Determine the [X, Y] coordinate at the center of the cell enclosing the given text.  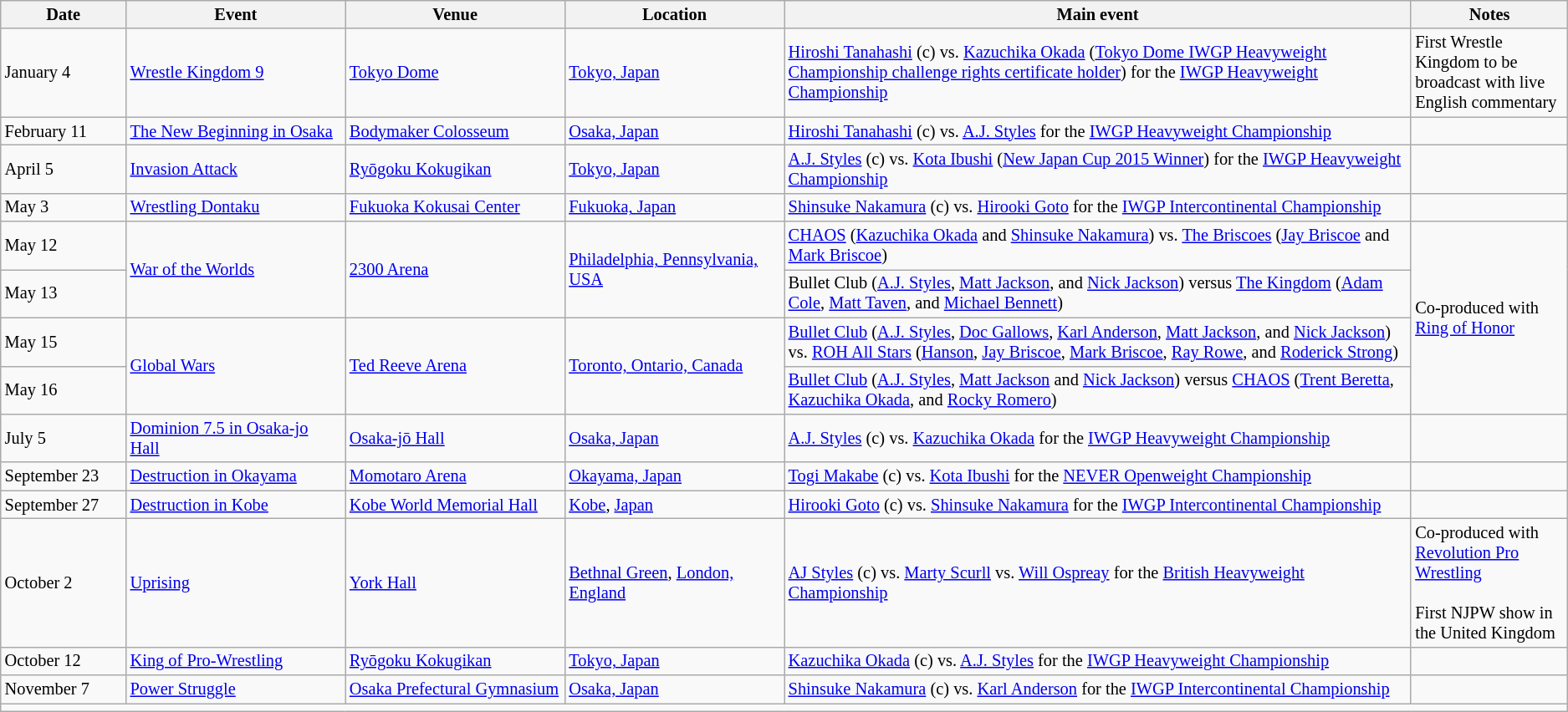
A.J. Styles (c) vs. Kazuchika Okada for the IWGP Heavyweight Championship [1098, 438]
Global Wars [236, 366]
CHAOS (Kazuchika Okada and Shinsuke Nakamura) vs. The Briscoes (Jay Briscoe and Mark Briscoe) [1098, 246]
Event [236, 14]
AJ Styles (c) vs. Marty Scurll vs. Will Ospreay for the British Heavyweight Championship [1098, 582]
Fukuoka Kokusai Center [455, 207]
Invasion Attack [236, 169]
King of Pro-Wrestling [236, 661]
Fukuoka, Japan [674, 207]
Bethnal Green, London, England [674, 582]
York Hall [455, 582]
Co-produced with Revolution Pro WrestlingFirst NJPW show in the United Kingdom [1489, 582]
Kobe, Japan [674, 505]
Date [64, 14]
Co-produced with Ring of Honor [1489, 318]
Bodymaker Colosseum [455, 131]
Bullet Club (A.J. Styles, Matt Jackson and Nick Jackson) versus CHAOS (Trent Beretta, Kazuchika Okada, and Rocky Romero) [1098, 390]
November 7 [64, 689]
Hiroshi Tanahashi (c) vs. A.J. Styles for the IWGP Heavyweight Championship [1098, 131]
May 13 [64, 293]
Tokyo Dome [455, 73]
Togi Makabe (c) vs. Kota Ibushi for the NEVER Openweight Championship [1098, 476]
The New Beginning in Osaka [236, 131]
Uprising [236, 582]
Philadelphia, Pennsylvania, USA [674, 269]
Wrestling Dontaku [236, 207]
July 5 [64, 438]
Ted Reeve Arena [455, 366]
Hirooki Goto (c) vs. Shinsuke Nakamura for the IWGP Intercontinental Championship [1098, 505]
Shinsuke Nakamura (c) vs. Karl Anderson for the IWGP Intercontinental Championship [1098, 689]
October 2 [64, 582]
Power Struggle [236, 689]
May 15 [64, 342]
May 16 [64, 390]
Kazuchika Okada (c) vs. A.J. Styles for the IWGP Heavyweight Championship [1098, 661]
Bullet Club (A.J. Styles, Matt Jackson, and Nick Jackson) versus The Kingdom (Adam Cole, Matt Taven, and Michael Bennett) [1098, 293]
April 5 [64, 169]
Venue [455, 14]
January 4 [64, 73]
Shinsuke Nakamura (c) vs. Hirooki Goto for the IWGP Intercontinental Championship [1098, 207]
2300 Arena [455, 269]
War of the Worlds [236, 269]
Kobe World Memorial Hall [455, 505]
Destruction in Kobe [236, 505]
Location [674, 14]
Toronto, Ontario, Canada [674, 366]
Main event [1098, 14]
February 11 [64, 131]
Dominion 7.5 in Osaka-jo Hall [236, 438]
Osaka Prefectural Gymnasium [455, 689]
May 3 [64, 207]
May 12 [64, 246]
October 12 [64, 661]
September 27 [64, 505]
Osaka-jō Hall [455, 438]
September 23 [64, 476]
Wrestle Kingdom 9 [236, 73]
Notes [1489, 14]
Momotaro Arena [455, 476]
Destruction in Okayama [236, 476]
Okayama, Japan [674, 476]
First Wrestle Kingdom to be broadcast with live English commentary [1489, 73]
A.J. Styles (c) vs. Kota Ibushi (New Japan Cup 2015 Winner) for the IWGP Heavyweight Championship [1098, 169]
